Find where the given text appears and provide that cell's center as [X, Y] coordinate. 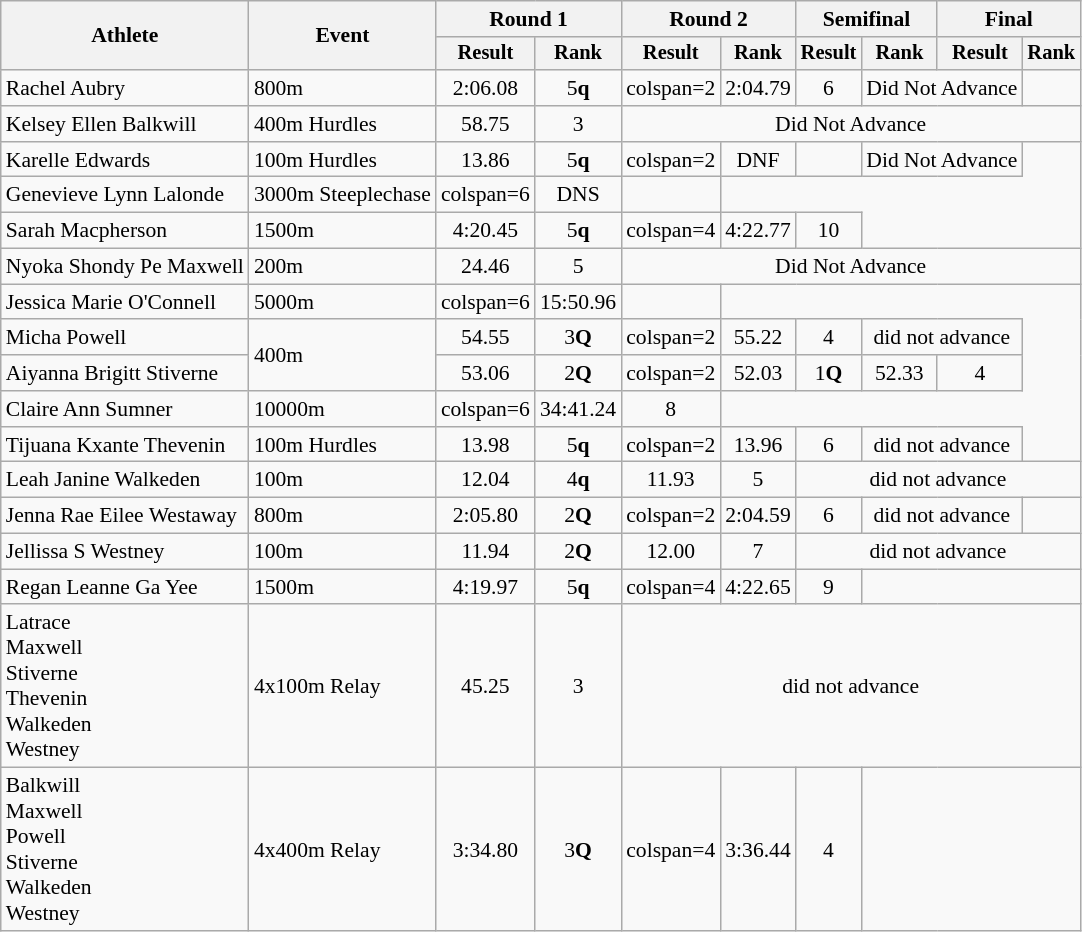
DNF [758, 160]
Jessica Marie O'Connell [125, 302]
53.06 [486, 373]
2:05.80 [486, 516]
55.22 [758, 338]
2:04.59 [758, 516]
15:50.96 [578, 302]
24.46 [486, 267]
52.33 [899, 373]
5000m [342, 302]
Genevieve Lynn Lalonde [125, 195]
Regan Leanne Ga Yee [125, 587]
Semifinal [867, 19]
4:19.97 [486, 587]
Kelsey Ellen Balkwill [125, 124]
8 [670, 409]
3:34.80 [486, 850]
10000m [342, 409]
9 [829, 587]
13.98 [486, 445]
4:22.65 [758, 587]
Micha Powell [125, 338]
11.93 [670, 480]
Round 2 [708, 19]
Claire Ann Sumner [125, 409]
Nyoka Shondy Pe Maxwell [125, 267]
400m Hurdles [342, 124]
4q [578, 480]
13.86 [486, 160]
Event [342, 36]
Karelle Edwards [125, 160]
Jenna Rae Eilee Westaway [125, 516]
Aiyanna Brigitt Stiverne [125, 373]
Athlete [125, 36]
4:22.77 [758, 231]
54.55 [486, 338]
52.03 [758, 373]
DNS [578, 195]
4x400m Relay [342, 850]
7 [758, 552]
BalkwillMaxwellPowellStiverneWalkedenWestney [125, 850]
12.00 [670, 552]
11.94 [486, 552]
400m [342, 356]
Jellissa S Westney [125, 552]
58.75 [486, 124]
Sarah Macpherson [125, 231]
4:20.45 [486, 231]
Leah Janine Walkeden [125, 480]
34:41.24 [578, 409]
12.04 [486, 480]
4x100m Relay [342, 686]
Round 1 [528, 19]
1Q [829, 373]
Rachel Aubry [125, 88]
45.25 [486, 686]
2:04.79 [758, 88]
2:06.08 [486, 88]
3000m Steeplechase [342, 195]
3:36.44 [758, 850]
Final [1008, 19]
Tijuana Kxante Thevenin [125, 445]
13.96 [758, 445]
10 [829, 231]
LatraceMaxwellStiverneTheveninWalkedenWestney [125, 686]
200m [342, 267]
